Detect which cell encompasses the target text, then output its [x, y] center coordinate. 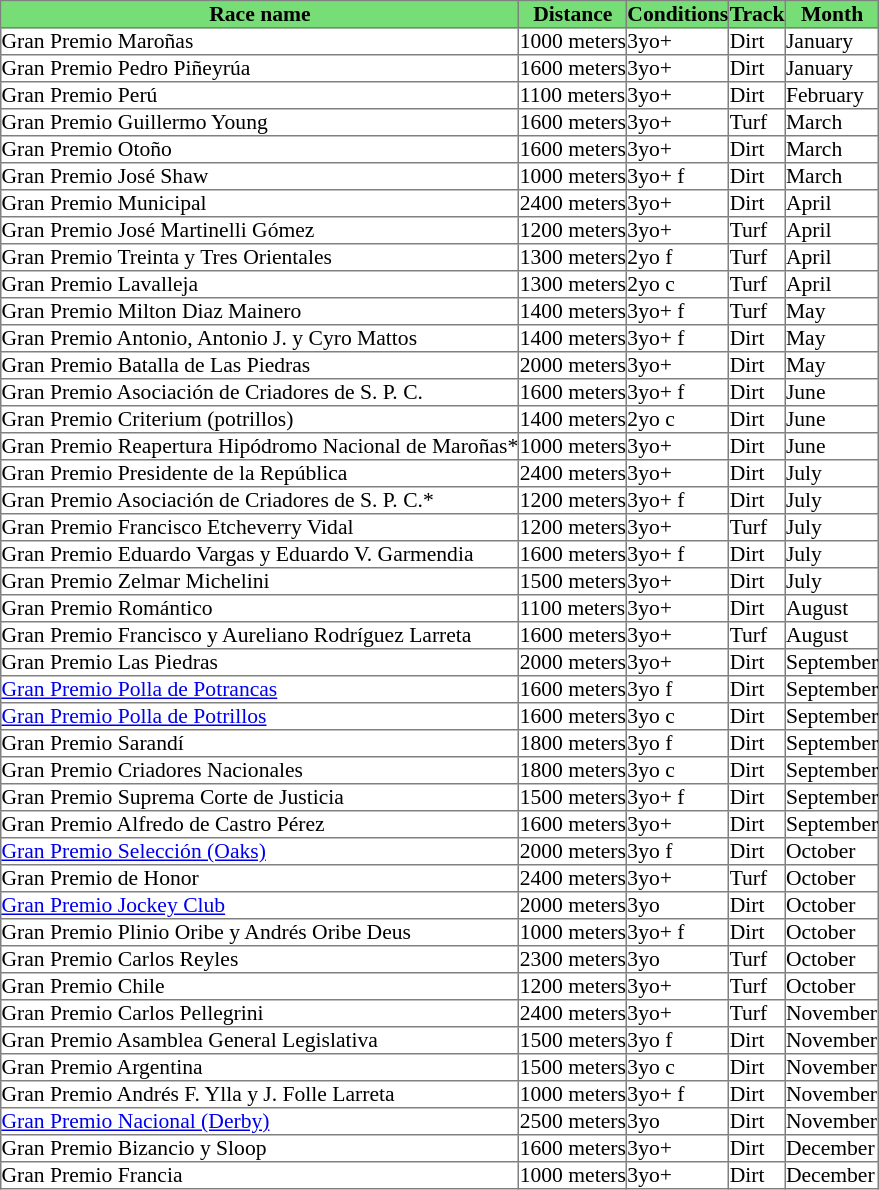
Gran Premio José Martinelli Gómez [260, 230]
Gran Premio Jockey Club [260, 906]
Gran Premio Suprema Corte de Justicia [260, 798]
Gran Premio Plinio Oribe y Andrés Oribe Deus [260, 932]
Gran Premio Las Piedras [260, 662]
Gran Premio Polla de Potrancas [260, 690]
Conditions [678, 14]
Distance [573, 14]
Gran Premio Lavalleja [260, 284]
Gran Premio Polla de Potrillos [260, 716]
Gran Premio Guillermo Young [260, 122]
Gran Premio Nacional (Derby) [260, 1122]
2yo f [678, 258]
Gran Premio Antonio, Antonio J. y Cyro Mattos [260, 338]
Gran Premio Asociación de Criadores de S. P. C.* [260, 500]
Gran Premio Otoño [260, 150]
Gran Premio Maroñas [260, 42]
Gran Premio Argentina [260, 1068]
Gran Premio Reapertura Hipódromo Nacional de Maroñas* [260, 446]
Gran Premio Milton Diaz Mainero [260, 312]
Gran Premio Criadores Nacionales [260, 770]
2500 meters [573, 1122]
Gran Premio Eduardo Vargas y Eduardo V. Garmendia [260, 554]
Gran Premio Romántico [260, 608]
Gran Premio Carlos Pellegrini [260, 1014]
Gran Premio Chile [260, 986]
Gran Premio de Honor [260, 878]
Track [757, 14]
February [832, 96]
Gran Premio Asociación de Criadores de S. P. C. [260, 392]
Gran Premio Sarandí [260, 744]
Gran Premio Francia [260, 1176]
Gran Premio Perú [260, 96]
Gran Premio Andrés F. Ylla y J. Folle Larreta [260, 1094]
Gran Premio Selección (Oaks) [260, 852]
Gran Premio Francisco y Aureliano Rodríguez Larreta [260, 636]
Gran Premio Asamblea General Legislativa [260, 1040]
Gran Premio Batalla de Las Piedras [260, 366]
Race name [260, 14]
Gran Premio Bizancio y Sloop [260, 1148]
Gran Premio Criterium (potrillos) [260, 420]
Gran Premio Francisco Etcheverry Vidal [260, 528]
2300 meters [573, 960]
Gran Premio Carlos Reyles [260, 960]
Gran Premio Municipal [260, 204]
Month [832, 14]
Gran Premio Pedro Piñeyrúa [260, 68]
Gran Premio Presidente de la República [260, 474]
Gran Premio Treinta y Tres Orientales [260, 258]
Gran Premio Zelmar Michelini [260, 582]
Gran Premio José Shaw [260, 176]
Gran Premio Alfredo de Castro Pérez [260, 824]
